Provide the (x, y) coordinate of the cell's center where the given text is located.  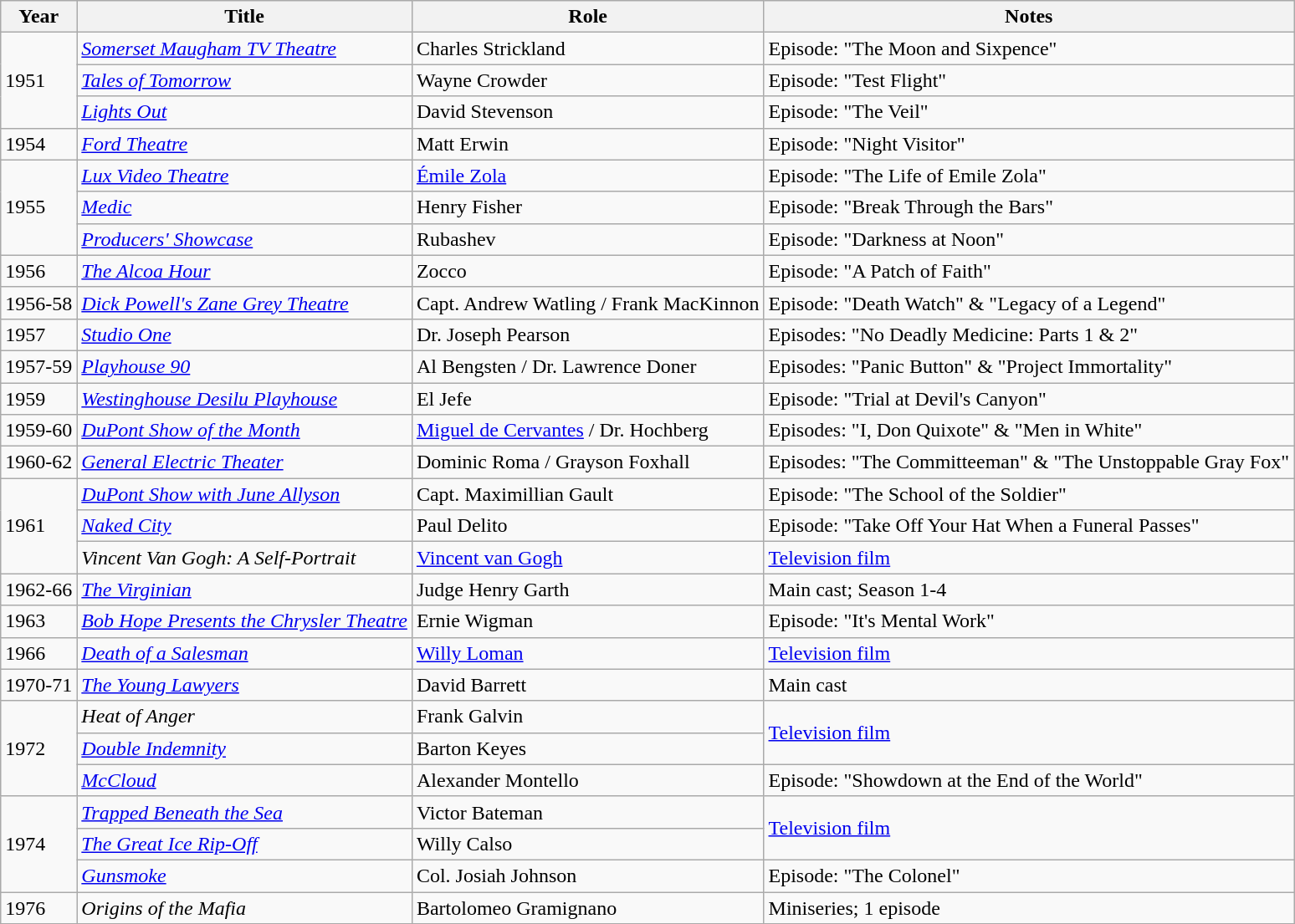
Gunsmoke (244, 876)
1962-66 (38, 590)
DuPont Show of the Month (244, 431)
Episode: "It's Mental Work" (1029, 621)
Episodes: "The Committeeman" & "The Unstoppable Gray Fox" (1029, 462)
1976 (38, 907)
Victor Bateman (587, 812)
Frank Galvin (587, 717)
Bob Hope Presents the Chrysler Theatre (244, 621)
Episode: "Break Through the Bars" (1029, 207)
Main cast (1029, 685)
Episode: "The School of the Soldier" (1029, 494)
Willy Loman (587, 653)
Miguel de Cervantes / Dr. Hochberg (587, 431)
1956 (38, 271)
David Stevenson (587, 112)
1955 (38, 207)
1959 (38, 399)
Al Bengsten / Dr. Lawrence Doner (587, 366)
The Virginian (244, 590)
Double Indemnity (244, 748)
Somerset Maugham TV Theatre (244, 48)
El Jefe (587, 399)
Studio One (244, 334)
Episode: "Night Visitor" (1029, 144)
1972 (38, 748)
Origins of the Mafia (244, 907)
Vincent Van Gogh: A Self-Portrait (244, 558)
1957-59 (38, 366)
Heat of Anger (244, 717)
Playhouse 90 (244, 366)
1959-60 (38, 431)
Episode: "Showdown at the End of the World" (1029, 780)
1954 (38, 144)
Bartolomeo Gramignano (587, 907)
Role (587, 17)
1966 (38, 653)
Episodes: "No Deadly Medicine: Parts 1 & 2" (1029, 334)
The Alcoa Hour (244, 271)
Episodes: "Panic Button" & "Project Immortality" (1029, 366)
Wayne Crowder (587, 80)
Death of a Salesman (244, 653)
Main cast; Season 1-4 (1029, 590)
1970-71 (38, 685)
Paul Delito (587, 526)
Zocco (587, 271)
Title (244, 17)
Alexander Montello (587, 780)
Charles Strickland (587, 48)
Dick Powell's Zane Grey Theatre (244, 303)
David Barrett (587, 685)
Lux Video Theatre (244, 176)
McCloud (244, 780)
Dominic Roma / Grayson Foxhall (587, 462)
Tales of Tomorrow (244, 80)
1960-62 (38, 462)
DuPont Show with June Allyson (244, 494)
Col. Josiah Johnson (587, 876)
Year (38, 17)
Willy Calso (587, 844)
Episode: "Test Flight" (1029, 80)
1961 (38, 526)
Episode: "The Veil" (1029, 112)
Rubashev (587, 239)
Émile Zola (587, 176)
Ford Theatre (244, 144)
Episode: "Take Off Your Hat When a Funeral Passes" (1029, 526)
Judge Henry Garth (587, 590)
Episode: "The Life of Emile Zola" (1029, 176)
1956-58 (38, 303)
Lights Out (244, 112)
Notes (1029, 17)
Capt. Maximillian Gault (587, 494)
Episode: "Trial at Devil's Canyon" (1029, 399)
Producers' Showcase (244, 239)
1951 (38, 80)
Barton Keyes (587, 748)
The Young Lawyers (244, 685)
Naked City (244, 526)
Episode: "Death Watch" & "Legacy of a Legend" (1029, 303)
Dr. Joseph Pearson (587, 334)
Capt. Andrew Watling / Frank MacKinnon (587, 303)
Trapped Beneath the Sea (244, 812)
The Great Ice Rip-Off (244, 844)
Medic (244, 207)
Miniseries; 1 episode (1029, 907)
Vincent van Gogh (587, 558)
Episode: "The Moon and Sixpence" (1029, 48)
Henry Fisher (587, 207)
General Electric Theater (244, 462)
1974 (38, 844)
Westinghouse Desilu Playhouse (244, 399)
Episode: "Darkness at Noon" (1029, 239)
Episode: "A Patch of Faith" (1029, 271)
Episodes: "I, Don Quixote" & "Men in White" (1029, 431)
Matt Erwin (587, 144)
Episode: "The Colonel" (1029, 876)
1957 (38, 334)
1963 (38, 621)
Ernie Wigman (587, 621)
